Determine the [X, Y] coordinate at the center of the cell enclosing the given text.  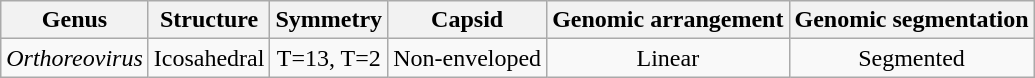
Genus [75, 20]
Icosahedral [209, 58]
Non-enveloped [468, 58]
Segmented [912, 58]
Genomic arrangement [668, 20]
Genomic segmentation [912, 20]
Capsid [468, 20]
Linear [668, 58]
Symmetry [329, 20]
Orthoreovirus [75, 58]
T=13, T=2 [329, 58]
Structure [209, 20]
